Detect which cell encompasses the target text, then output its [X, Y] center coordinate. 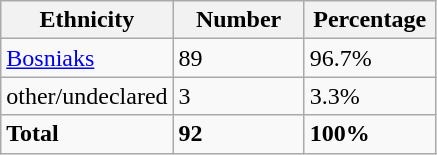
89 [238, 58]
Bosniaks [87, 58]
Number [238, 20]
92 [238, 134]
Ethnicity [87, 20]
3 [238, 96]
96.7% [370, 58]
other/undeclared [87, 96]
Total [87, 134]
Percentage [370, 20]
100% [370, 134]
3.3% [370, 96]
